Search for the cell housing the specified text and yield its [x, y] center coordinate. 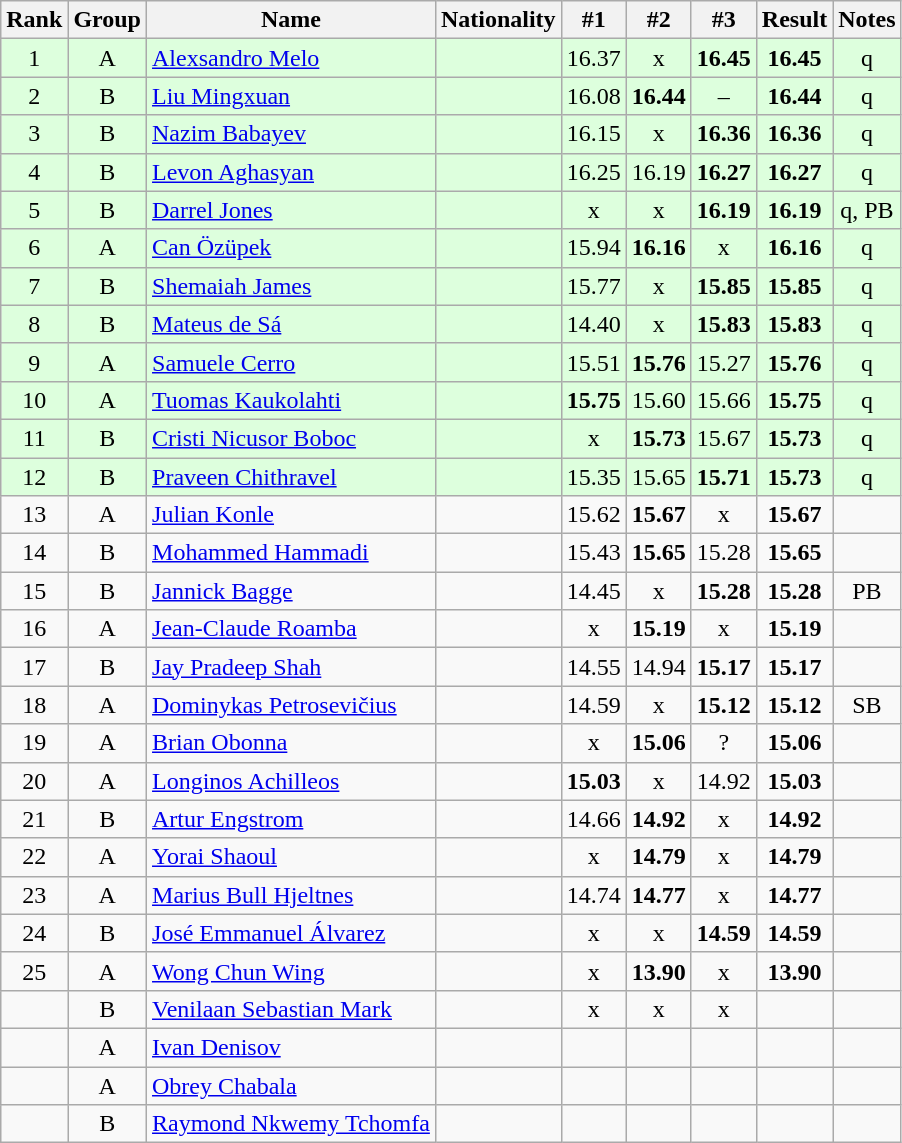
6 [34, 248]
Obrey Chabala [292, 1085]
13 [34, 515]
15.43 [594, 553]
4 [34, 172]
#1 [594, 20]
Can Özüpek [292, 248]
14.45 [594, 591]
17 [34, 667]
Tuomas Kaukolahti [292, 400]
? [724, 743]
Mohammed Hammadi [292, 553]
16.25 [594, 172]
11 [34, 438]
José Emmanuel Álvarez [292, 933]
Nationality [498, 20]
Result [794, 20]
23 [34, 895]
Levon Aghasyan [292, 172]
Jean-Claude Roamba [292, 629]
#2 [658, 20]
Notes [867, 20]
5 [34, 210]
Nazim Babayev [292, 134]
14.94 [658, 667]
15.60 [658, 400]
Jannick Bagge [292, 591]
Samuele Cerro [292, 362]
14.66 [594, 819]
Brian Obonna [292, 743]
14 [34, 553]
16.08 [594, 96]
15.66 [724, 400]
Venilaan Sebastian Mark [292, 1009]
Mateus de Sá [292, 324]
19 [34, 743]
16 [34, 629]
Raymond Nkwemy Tchomfa [292, 1124]
22 [34, 857]
15 [34, 591]
15.27 [724, 362]
7 [34, 286]
Cristi Nicusor Boboc [292, 438]
15.71 [724, 477]
Marius Bull Hjeltnes [292, 895]
14.74 [594, 895]
#3 [724, 20]
Liu Mingxuan [292, 96]
– [724, 96]
15.62 [594, 515]
Praveen Chithravel [292, 477]
24 [34, 933]
2 [34, 96]
Alexsandro Melo [292, 58]
Group [108, 20]
15.51 [594, 362]
PB [867, 591]
16.15 [594, 134]
3 [34, 134]
21 [34, 819]
15.35 [594, 477]
Artur Engstrom [292, 819]
Shemaiah James [292, 286]
Darrel Jones [292, 210]
1 [34, 58]
9 [34, 362]
16.37 [594, 58]
8 [34, 324]
Jay Pradeep Shah [292, 667]
Ivan Denisov [292, 1047]
q, PB [867, 210]
Rank [34, 20]
Longinos Achilleos [292, 781]
Julian Konle [292, 515]
Name [292, 20]
15.77 [594, 286]
Wong Chun Wing [292, 971]
14.55 [594, 667]
10 [34, 400]
18 [34, 705]
Dominykas Petrosevičius [292, 705]
12 [34, 477]
25 [34, 971]
15.94 [594, 248]
14.40 [594, 324]
20 [34, 781]
Yorai Shaoul [292, 857]
SB [867, 705]
